Scan for the cell matching the given text and deliver its [x, y] coordinate at center. 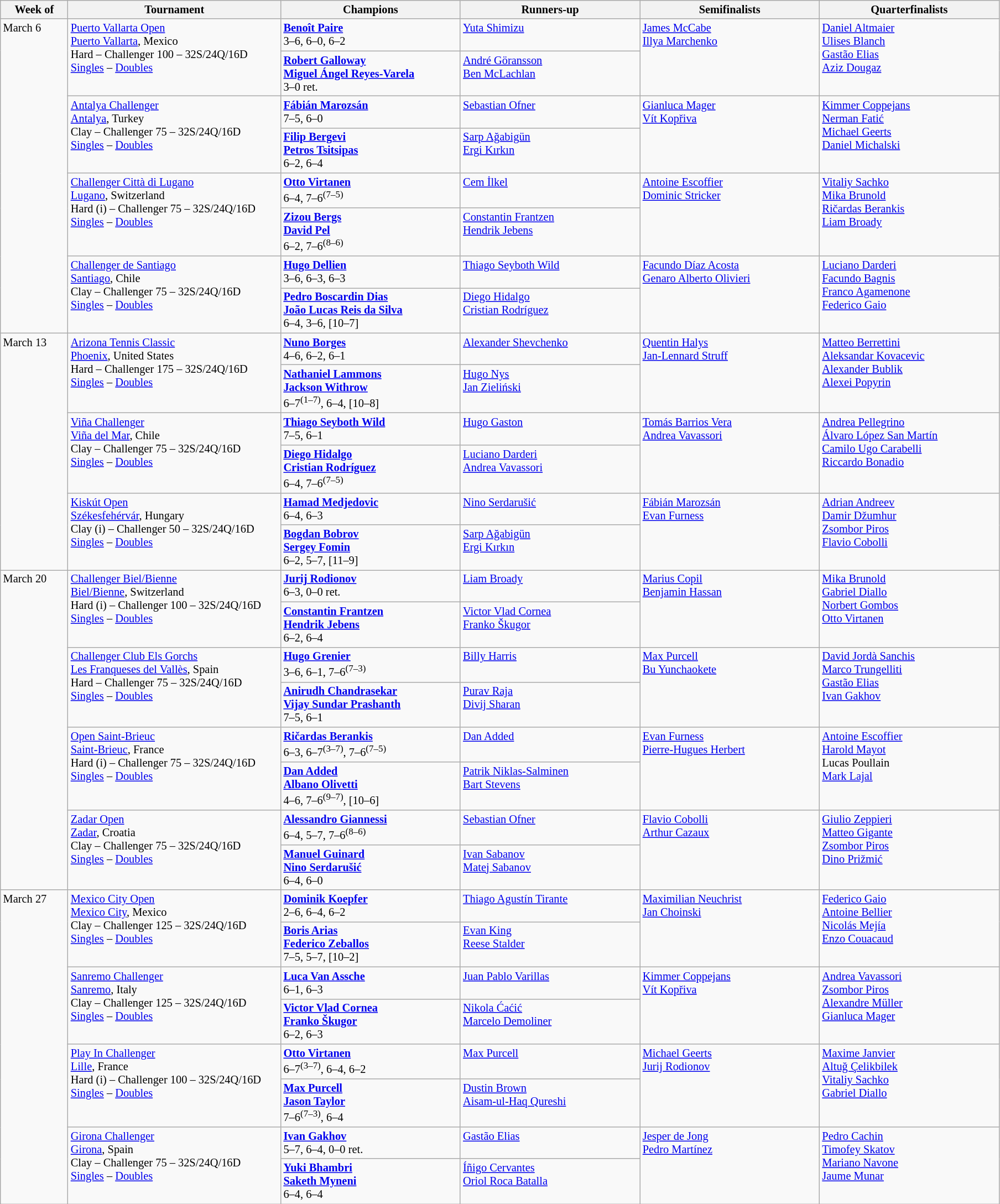
Luciano Darderi Andrea Vavassori [550, 469]
Liam Broady [550, 586]
Tournament [175, 9]
Otto Virtanen6–7(3–7), 6–4, 6–2 [371, 1061]
Quentin Halys Jan-Lennard Struff [730, 373]
Nathaniel Lammons Jackson Withrow6–7(1–7), 6–4, [10–8] [371, 389]
Quarterfinalists [909, 9]
Max Purcell Bu Yunchaokete [730, 687]
Bogdan Bobrov Sergey Fomin6–2, 5–7, [11–9] [371, 548]
Michael Geerts Jurij Rodionov [730, 1085]
Hugo Grenier3–6, 6–1, 7–6(7–3) [371, 665]
Adrian Andreev Damir Džumhur Zsombor Piros Flavio Cobolli [909, 531]
Thiago Seyboth Wild7–5, 6–1 [371, 429]
Marius Copil Benjamin Hassan [730, 608]
Filip Bergevi Petros Tsitsipas6–2, 6–4 [371, 150]
Nuno Borges4–6, 6–2, 6–1 [371, 349]
Dan Added Albano Olivetti4–6, 7–6(9–7), [10–6] [371, 785]
Constantin Frantzen Hendrik Jebens6–2, 6–4 [371, 624]
Max Purcell [550, 1061]
Sanremo ChallengerSanremo, Italy Clay – Challenger 125 – 32S/24Q/16DSingles – Doubles [175, 1005]
Runners-up [550, 9]
Maxime Janvier Altuğ Çelikbilek Vitaliy Sachko Gabriel Diallo [909, 1085]
Thiago Agustín Tirante [550, 906]
Otto Virtanen6–4, 7–6(7–5) [371, 190]
Victor Vlad Cornea Franko Škugor [550, 624]
March 6 [34, 176]
Champions [371, 9]
Daniel Altmaier Ulises Blanch Gastão Elias Aziz Dougaz [909, 58]
Kimmer Coppejans Vít Kopřiva [730, 1005]
Girona ChallengerGirona, Spain Clay – Challenger 75 – 32S/24Q/16DSingles – Doubles [175, 1165]
Facundo Díaz Acosta Genaro Alberto Olivieri [730, 294]
Diego Hidalgo Cristian Rodríguez [550, 310]
Open Saint-BrieucSaint-Brieuc, France Hard (i) – Challenger 75 – 32S/24Q/16DSingles – Doubles [175, 768]
James McCabe Illya Marchenko [730, 58]
Dan Added [550, 744]
Alexander Shevchenko [550, 349]
Kiskút OpenSzékesfehérvár, Hungary Clay (i) – Challenger 50 – 32S/24Q/16DSingles – Doubles [175, 531]
Play In ChallengerLille, France Hard (i) – Challenger 100 – 32S/24Q/16DSingles – Doubles [175, 1085]
Max Purcell Jason Taylor7–6(7–3), 6–4 [371, 1103]
Giulio Zeppieri Matteo Gigante Zsombor Piros Dino Prižmić [909, 849]
Semifinalists [730, 9]
Federico Gaio Antoine Bellier Nicolás Mejía Enzo Couacaud [909, 928]
Zizou Bergs David Pel6–2, 7–6(8–6) [371, 232]
Robert Galloway Miguel Ángel Reyes-Varela3–0 ret. [371, 74]
Flavio Cobolli Arthur Cazaux [730, 849]
Hugo Gaston [550, 429]
Evan Furness Pierre-Hugues Herbert [730, 768]
David Jordà Sanchis Marco Trungelliti Gastão Elias Ivan Gakhov [909, 687]
André Göransson Ben McLachlan [550, 74]
Hugo Dellien3–6, 6–3, 6–3 [371, 272]
Jurij Rodionov6–3, 0–0 ret. [371, 586]
Billy Harris [550, 665]
Tomás Barrios Vera Andrea Vavassori [730, 452]
Antalya ChallengerAntalya, Turkey Clay – Challenger 75 – 32S/24Q/16DSingles – Doubles [175, 134]
Evan King Reese Stalder [550, 944]
Dominik Koepfer2–6, 6–4, 6–2 [371, 906]
Pedro Cachin Timofey Skatov Mariano Navone Jaume Munar [909, 1165]
March 27 [34, 1047]
Cem İlkel [550, 190]
Luciano Darderi Facundo Bagnis Franco Agamenone Federico Gaio [909, 294]
Íñigo Cervantes Oriol Roca Batalla [550, 1181]
Gastão Elias [550, 1143]
Zadar OpenZadar, Croatia Clay – Challenger 75 – 32S/24Q/16DSingles – Doubles [175, 849]
Constantin Frantzen Hendrik Jebens [550, 232]
Viña ChallengerViña del Mar, Chile Clay – Challenger 75 – 32S/24Q/16DSingles – Doubles [175, 452]
Diego Hidalgo Cristian Rodríguez6–4, 7–6(7–5) [371, 469]
Nikola Ćaćić Marcelo Demoliner [550, 1021]
Week of [34, 9]
Juan Pablo Varillas [550, 983]
Pedro Boscardin Dias João Lucas Reis da Silva6–4, 3–6, [10–7] [371, 310]
Yuta Shimizu [550, 35]
Ivan Sabanov Matej Sabanov [550, 867]
Ivan Gakhov5–7, 6–4, 0–0 ret. [371, 1143]
Patrik Niklas-Salminen Bart Stevens [550, 785]
Victor Vlad Cornea Franko Škugor6–2, 6–3 [371, 1021]
Antoine Escoffier Dominic Stricker [730, 215]
Jesper de Jong Pedro Martínez [730, 1165]
Matteo Berrettini Aleksandar Kovacevic Alexander Bublik Alexei Popyrin [909, 373]
Mika Brunold Gabriel Diallo Norbert Gombos Otto Virtanen [909, 608]
Arizona Tennis ClassicPhoenix, United States Hard – Challenger 175 – 32S/24Q/16DSingles – Doubles [175, 373]
Luca Van Assche6–1, 6–3 [371, 983]
Maximilian Neuchrist Jan Choinski [730, 928]
March 13 [34, 451]
Kimmer Coppejans Nerman Fatić Michael Geerts Daniel Michalski [909, 134]
Yuki Bhambri Saketh Myneni6–4, 6–4 [371, 1181]
Benoît Paire3–6, 6–0, 6–2 [371, 35]
Andrea Pellegrino Álvaro López San Martín Camilo Ugo Carabelli Riccardo Bonadio [909, 452]
Purav Raja Divij Sharan [550, 705]
Andrea Vavassori Zsombor Piros Alexandre Müller Gianluca Mager [909, 1005]
Challenger Club Els GorchsLes Franqueses del Vallès, Spain Hard – Challenger 75 – 32S/24Q/16DSingles – Doubles [175, 687]
March 20 [34, 729]
Thiago Seyboth Wild [550, 272]
Boris Arias Federico Zeballos7–5, 5–7, [10–2] [371, 944]
Puerto Vallarta OpenPuerto Vallarta, Mexico Hard – Challenger 100 – 32S/24Q/16DSingles – Doubles [175, 58]
Mexico City OpenMexico City, Mexico Clay – Challenger 125 – 32S/24Q/16DSingles – Doubles [175, 928]
Dustin Brown Aisam-ul-Haq Qureshi [550, 1103]
Alessandro Giannessi6–4, 5–7, 7–6(8–6) [371, 827]
Hamad Medjedovic6–4, 6–3 [371, 509]
Fábián Marozsán7–5, 6–0 [371, 112]
Challenger Città di LuganoLugano, Switzerland Hard (i) – Challenger 75 – 32S/24Q/16DSingles – Doubles [175, 215]
Nino Serdarušić [550, 509]
Hugo Nys Jan Zieliński [550, 389]
Manuel Guinard Nino Serdarušić6–4, 6–0 [371, 867]
Challenger de SantiagoSantiago, Chile Clay – Challenger 75 – 32S/24Q/16DSingles – Doubles [175, 294]
Vitaliy Sachko Mika Brunold Ričardas Berankis Liam Broady [909, 215]
Fábián Marozsán Evan Furness [730, 531]
Antoine Escoffier Harold Mayot Lucas Poullain Mark Lajal [909, 768]
Gianluca Mager Vít Kopřiva [730, 134]
Ričardas Berankis6–3, 6–7(3–7), 7–6(7–5) [371, 744]
Anirudh Chandrasekar Vijay Sundar Prashanth7–5, 6–1 [371, 705]
Challenger Biel/BienneBiel/Bienne, Switzerland Hard (i) – Challenger 100 – 32S/24Q/16DSingles – Doubles [175, 608]
